Detect which cell encompasses the target text, then output its [x, y] center coordinate. 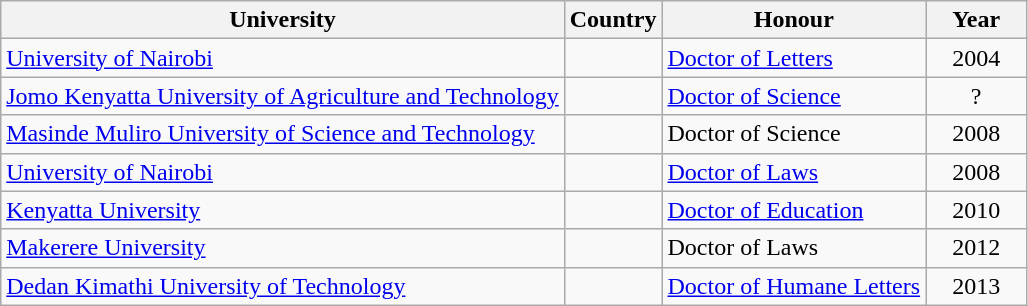
Dedan Kimathi University of Technology [282, 286]
Doctor of Education [794, 210]
2012 [976, 248]
2004 [976, 58]
Masinde Muliro University of Science and Technology [282, 134]
? [976, 96]
Kenyatta University [282, 210]
Year [976, 20]
2010 [976, 210]
Jomo Kenyatta University of Agriculture and Technology [282, 96]
Honour [794, 20]
Country [613, 20]
Doctor of Humane Letters [794, 286]
University [282, 20]
Doctor of Letters [794, 58]
2013 [976, 286]
Makerere University [282, 248]
